Detect which cell encompasses the target text, then output its [X, Y] center coordinate. 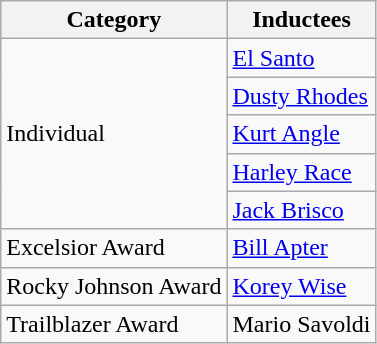
Rocky Johnson Award [114, 286]
Jack Brisco [302, 210]
Mario Savoldi [302, 324]
Excelsior Award [114, 248]
Inductees [302, 20]
Kurt Angle [302, 134]
Korey Wise [302, 286]
Harley Race [302, 172]
Individual [114, 134]
Trailblazer Award [114, 324]
Dusty Rhodes [302, 96]
El Santo [302, 58]
Bill Apter [302, 248]
Category [114, 20]
